For the text-containing cell, return its midpoint in [X, Y] coordinate format. 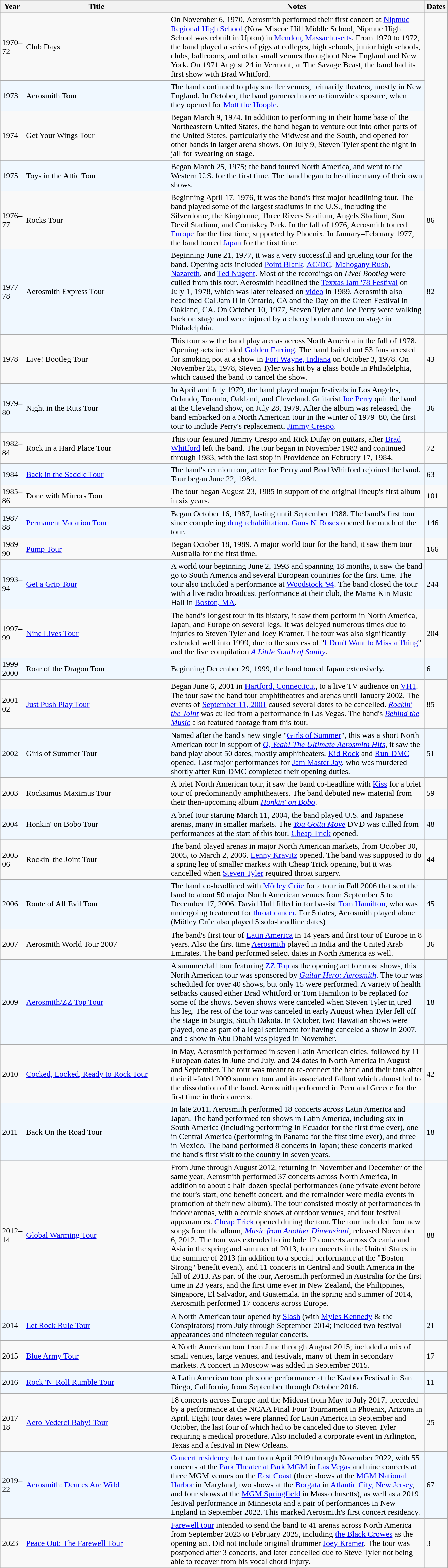
43 [436, 359]
Get Your Wings Tour [97, 136]
2004 [12, 824]
Roar of the Dragon Tour [97, 669]
2012–14 [12, 1235]
48 [436, 824]
2001–02 [12, 704]
1984 [12, 474]
1979–80 [12, 408]
Title [97, 7]
2007 [12, 944]
Back in the Saddle Tour [97, 474]
2002 [12, 753]
Aerosmith: Deuces Are Wild [97, 1485]
1999–2000 [12, 669]
The tour began August 23, 1985 in support of the original lineup's first album in six years. [297, 496]
88 [436, 1235]
67 [436, 1485]
Night in the Ruts Tour [97, 408]
Aerosmith Tour [97, 96]
Rock in a Hard Place Tour [97, 448]
Nine Lives Tour [97, 633]
2011 [12, 1132]
45 [436, 904]
Toys in the Attic Tour [97, 176]
Blue Army Tour [97, 1356]
2017–18 [12, 1423]
1989–90 [12, 549]
Live! Bootleg Tour [97, 359]
2006 [12, 904]
244 [436, 584]
17 [436, 1356]
Girls of Summer Tour [97, 753]
A Latin American tour plus one performance at the Kaaboo Festival in San Diego, California, from September through October 2016. [297, 1382]
The band's reunion tour, after Joe Perry and Brad Whitford rejoined the band. Tour began June 22, 1984. [297, 474]
11 [436, 1382]
1978 [12, 359]
2016 [12, 1382]
85 [436, 704]
Beginning December 29, 1999, the band toured Japan extensively. [297, 669]
86 [436, 220]
Cocked, Locked, Ready to Rock Tour [97, 1074]
63 [436, 474]
2003 [12, 793]
82 [436, 292]
72 [436, 448]
Notes [297, 7]
2014 [12, 1325]
166 [436, 549]
Honkin' on Bobo Tour [97, 824]
Let Rock Rule Tour [97, 1325]
1976–77 [12, 220]
44 [436, 859]
Aerosmith World Tour 2007 [97, 944]
2010 [12, 1074]
1993–94 [12, 584]
51 [436, 753]
2009 [12, 1002]
Back On the Road Tour [97, 1132]
1974 [12, 136]
101 [436, 496]
146 [436, 522]
1997–99 [12, 633]
Rock 'N' Roll Rumble Tour [97, 1382]
Get a Grip Tour [97, 584]
2023 [12, 1543]
1987–88 [12, 522]
Permanent Vacation Tour [97, 522]
3 [436, 1543]
1970–72 [12, 47]
59 [436, 793]
Rockin' the Joint Tour [97, 859]
Rocks Tour [97, 220]
1977–78 [12, 292]
21 [436, 1325]
Done with Mirrors Tour [97, 496]
Club Days [97, 47]
204 [436, 633]
1975 [12, 176]
Aero-Vederci Baby! Tour [97, 1423]
1982–84 [12, 448]
Global Warming Tour [97, 1235]
Route of All Evil Tour [97, 904]
25 [436, 1423]
2005–06 [12, 859]
1973 [12, 96]
Pump Tour [97, 549]
Began October 18, 1989. A major world tour for the band, it saw them tour Australia for the first time. [297, 549]
1985–86 [12, 496]
Aerosmith Express Tour [97, 292]
6 [436, 669]
2019–22 [12, 1485]
Just Push Play Tour [97, 704]
Rocksimus Maximus Tour [97, 793]
Year [12, 7]
Peace Out: The Farewell Tour [97, 1543]
Aerosmith/ZZ Top Tour [97, 1002]
Dates [436, 7]
2015 [12, 1356]
42 [436, 1074]
